Output the [x, y] coordinate of the center of the cell containing the given text.  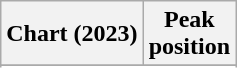
Chart (2023) [72, 34]
Peakposition [189, 34]
